Detect which cell encompasses the target text, then output its [x, y] center coordinate. 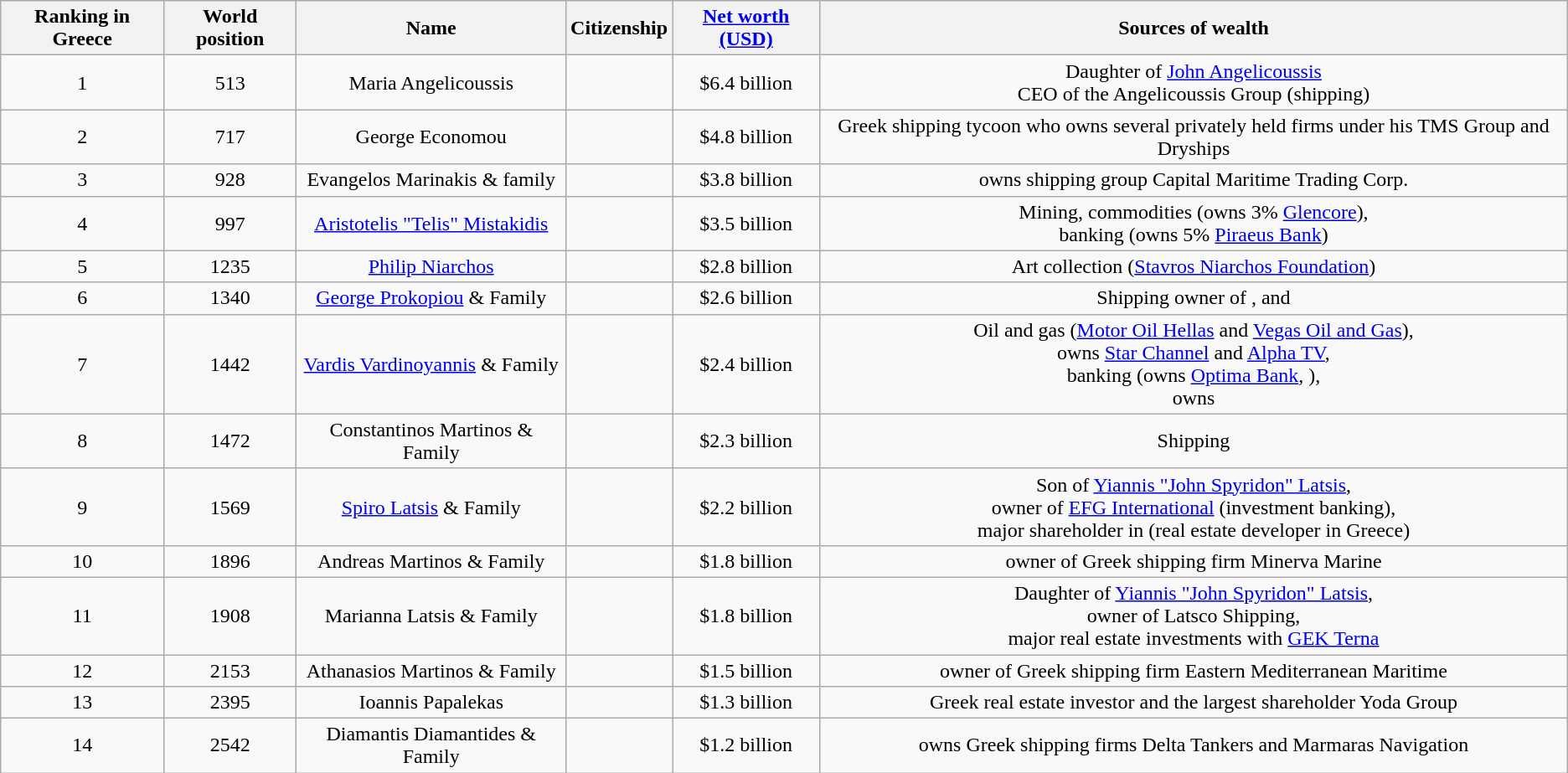
Andreas Martinos & Family [431, 561]
Oil and gas (Motor Oil Hellas and Vegas Oil and Gas), owns Star Channel and Alpha TV, banking (owns Optima Bank, ), owns [1194, 363]
Shipping owner of , and [1194, 298]
1340 [230, 298]
$6.4 billion [746, 82]
Greek shipping tycoon who owns several privately held firms under his TMS Group and Dryships [1194, 137]
717 [230, 137]
11 [82, 616]
1569 [230, 507]
Maria Angelicoussis [431, 82]
$2.2 billion [746, 507]
owns Greek shipping firms Delta Tankers and Marmaras Navigation [1194, 745]
Ioannis Papalekas [431, 703]
George Economou [431, 137]
1442 [230, 363]
513 [230, 82]
1235 [230, 266]
$3.8 billion [746, 180]
Son of Yiannis "John Spyridon" Latsis, owner of EFG International (investment banking), major shareholder in (real estate developer in Greece) [1194, 507]
14 [82, 745]
Daughter of John Angelicoussis CEO of the Angelicoussis Group (shipping) [1194, 82]
Net worth (USD) [746, 28]
5 [82, 266]
10 [82, 561]
$2.8 billion [746, 266]
2153 [230, 671]
$1.5 billion [746, 671]
1 [82, 82]
George Prokopiou & Family [431, 298]
2542 [230, 745]
Shipping [1194, 441]
owns shipping group Capital Maritime Trading Corp. [1194, 180]
928 [230, 180]
Mining, commodities (owns 3% Glencore), banking (owns 5% Piraeus Bank) [1194, 223]
13 [82, 703]
$2.6 billion [746, 298]
Aristotelis "Telis" Mistakidis [431, 223]
Sources of wealth [1194, 28]
$1.3 billion [746, 703]
Constantinos Martinos & Family [431, 441]
1472 [230, 441]
Spiro Latsis & Family [431, 507]
Greek real estate investor and the largest shareholder Yoda Group [1194, 703]
2395 [230, 703]
Ranking in Greece [82, 28]
Philip Niarchos [431, 266]
8 [82, 441]
Daughter of Yiannis "John Spyridon" Latsis, owner of Latsco Shipping, major real estate investments with GEK Terna [1194, 616]
3 [82, 180]
Vardis Vardinoyannis & Family [431, 363]
1896 [230, 561]
12 [82, 671]
Art collection (Stavros Niarchos Foundation) [1194, 266]
$4.8 billion [746, 137]
Evangelos Marinakis & family [431, 180]
$2.4 billion [746, 363]
Athanasios Martinos & Family [431, 671]
$2.3 billion [746, 441]
9 [82, 507]
4 [82, 223]
Name [431, 28]
Marianna Latsis & Family [431, 616]
World position [230, 28]
1908 [230, 616]
6 [82, 298]
owner of Greek shipping firm Eastern Mediterranean Maritime [1194, 671]
997 [230, 223]
$3.5 billion [746, 223]
7 [82, 363]
Diamantis Diamantides & Family [431, 745]
2 [82, 137]
Citizenship [620, 28]
$1.2 billion [746, 745]
owner of Greek shipping firm Minerva Marine [1194, 561]
